Determine the (x, y) coordinate at the center of the cell enclosing the given text.  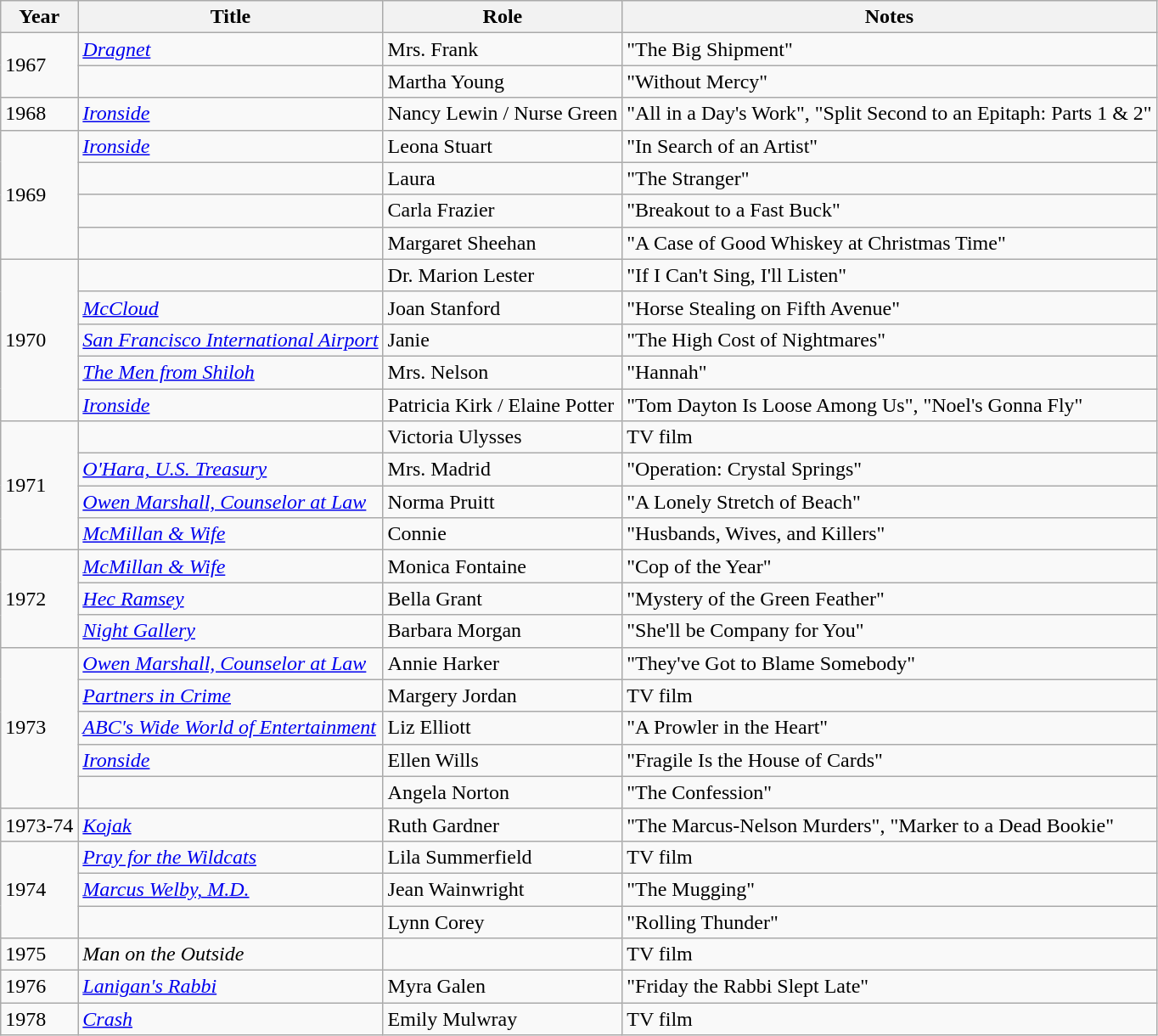
1972 (39, 599)
"Friday the Rabbi Slept Late" (890, 987)
1973-74 (39, 825)
Margery Jordan (503, 695)
"They've Got to Blame Somebody" (890, 663)
Connie (503, 534)
Lanigan's Rabbi (231, 987)
Dragnet (231, 49)
Crash (231, 1019)
Leona Stuart (503, 146)
Hec Ramsey (231, 599)
1968 (39, 114)
"A Lonely Stretch of Beach" (890, 502)
Joan Stanford (503, 307)
1973 (39, 728)
"Cop of the Year" (890, 566)
Lynn Corey (503, 921)
Kojak (231, 825)
Lila Summerfield (503, 857)
Emily Mulwray (503, 1019)
Myra Galen (503, 987)
1975 (39, 954)
Year (39, 17)
Night Gallery (231, 631)
"Husbands, Wives, and Killers" (890, 534)
Mrs. Madrid (503, 470)
1974 (39, 889)
"Operation: Crystal Springs" (890, 470)
"Rolling Thunder" (890, 921)
1970 (39, 340)
Annie Harker (503, 663)
"She'll be Company for You" (890, 631)
ABC's Wide World of Entertainment (231, 728)
"The Stranger" (890, 178)
The Men from Shiloh (231, 372)
"The Mugging" (890, 889)
O'Hara, U.S. Treasury (231, 470)
"A Case of Good Whiskey at Christmas Time" (890, 243)
1978 (39, 1019)
Bella Grant (503, 599)
Patricia Kirk / Elaine Potter (503, 405)
1967 (39, 65)
"The High Cost of Nightmares" (890, 340)
Janie (503, 340)
"The Confession" (890, 792)
Mrs. Frank (503, 49)
Margaret Sheehan (503, 243)
McCloud (231, 307)
"If I Can't Sing, I'll Listen" (890, 275)
Title (231, 17)
"In Search of an Artist" (890, 146)
Dr. Marion Lester (503, 275)
Notes (890, 17)
Jean Wainwright (503, 889)
Carla Frazier (503, 211)
"All in a Day's Work", "Split Second to an Epitaph: Parts 1 & 2" (890, 114)
"Fragile Is the House of Cards" (890, 760)
San Francisco International Airport (231, 340)
Man on the Outside (231, 954)
Ellen Wills (503, 760)
Ruth Gardner (503, 825)
Laura (503, 178)
Nancy Lewin / Nurse Green (503, 114)
Marcus Welby, M.D. (231, 889)
"Breakout to a Fast Buck" (890, 211)
"The Marcus-Nelson Murders", "Marker to a Dead Bookie" (890, 825)
Monica Fontaine (503, 566)
Liz Elliott (503, 728)
Pray for the Wildcats (231, 857)
Role (503, 17)
Angela Norton (503, 792)
Victoria Ulysses (503, 437)
1969 (39, 194)
"Hannah" (890, 372)
Martha Young (503, 82)
Partners in Crime (231, 695)
"Horse Stealing on Fifth Avenue" (890, 307)
"A Prowler in the Heart" (890, 728)
"Mystery of the Green Feather" (890, 599)
"Tom Dayton Is Loose Among Us", "Noel's Gonna Fly" (890, 405)
"The Big Shipment" (890, 49)
Mrs. Nelson (503, 372)
1971 (39, 486)
"Without Mercy" (890, 82)
1976 (39, 987)
Barbara Morgan (503, 631)
Norma Pruitt (503, 502)
